Extract the (x, y) coordinate from the center of the cell holding the provided text.  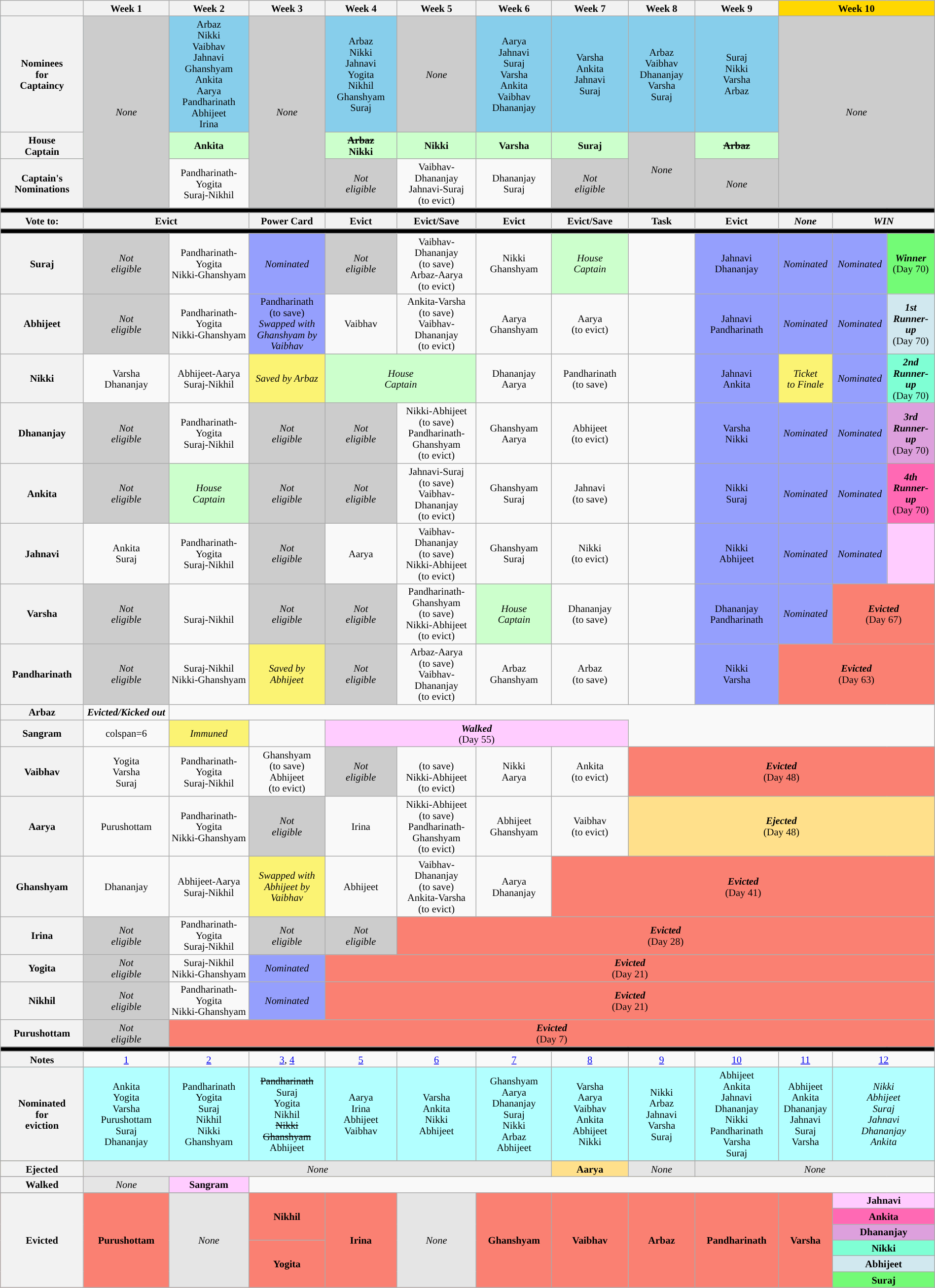
7 (514, 1059)
AnkitaYogitaVarshaPurushottamSurajDhananjay (126, 1114)
Pandharinath(to save) (590, 378)
Ejected (42, 1169)
ArbazVaibhavDhananjayVarshaSuraj (662, 74)
VarshaDhananjay (126, 378)
Ghanshyam(to save)Abhijeet(to evict) (287, 771)
Evicted(Day 28) (666, 935)
Dhananjay(to save) (590, 613)
Week 3 (287, 8)
Walked(Day 55) (476, 734)
VarshaAaryaVaibhavAnkitaAbhijeetNikki (590, 1114)
Saved by Arbaz (287, 378)
2nd Runner-up(Day 70) (910, 378)
GhanshyamAaryaDhananjaySurajNikkiArbazAbhijeet (514, 1114)
AaryaIrinaAbhijeetVaibhav (361, 1114)
DhananjayPandharinath (737, 613)
Vote to: (42, 220)
Ankita(to evict) (590, 771)
SurajNikkiVarshaArbaz (737, 74)
Immuned (209, 734)
ArbazNikkiVaibhavJahnaviGhanshyamAnkitaAaryaPandharinathAbhijeetIrina (209, 74)
Pandharinath-Ghanshyam(to save)Nikki-Abhijeet(to evict) (436, 613)
Week 4 (361, 8)
Arbaz-Aarya(to save)Vaibhav-Dhananjay(to evict) (436, 674)
AnkitaSuraj (126, 553)
Winner(Day 70) (910, 263)
Swapped with Abhijeet by Vaibhav (287, 886)
AbhijeetAnkitaJahnaviDhananjayNikkiPandharinathVarshaSuraj (737, 1114)
VarshaAnkitaJahnaviSuraj (590, 74)
Task (662, 220)
DhananjaySuraj (514, 183)
Jahnavi-Suraj(to save)Vaibhav-Dhananjay(to evict) (436, 493)
NomineesforCaptaincy (42, 74)
Vaibhav-DhananjayJahnavi-Suraj(to evict) (436, 183)
11 (805, 1059)
6 (436, 1059)
NikkiAbhijeetSurajJahnaviDhananjayAnkita (884, 1114)
Arbaz(to save) (590, 674)
AbhijeetGhanshyam (514, 826)
Ankita-Varsha(to save)Vaibhav-Dhananjay(to evict) (436, 323)
Aarya(to evict) (590, 323)
10 (737, 1059)
Abhijeet(to evict) (590, 433)
WIN (884, 220)
Vaibhav-Dhananjay(to save)Nikki-Abhijeet(to evict) (436, 553)
Jahnavi(to save) (590, 493)
Evicted(Day 67) (884, 613)
Week 9 (737, 8)
1 (126, 1059)
AbhijeetAnkitaDhananjayJahnaviSurajVarsha (805, 1114)
ArbazNikkiJahnaviYogitaNikhilGhanshyamSuraj (361, 74)
Walked (42, 1184)
1st Runner-up(Day 70) (910, 323)
NikkiSuraj (737, 493)
PandharinathYogitaSurajNikhilNikkiGhanshyam (209, 1114)
3rd Runner-up(Day 70) (910, 433)
12 (884, 1059)
VarshaNikki (737, 433)
GhanshyamAarya (514, 433)
Week 1 (126, 8)
Power Card (287, 220)
ArbazGhanshyam (514, 674)
NikkiArbazJahnaviVarshaSuraj (662, 1114)
Week 10 (856, 8)
ArbazNikki (361, 145)
Week 8 (662, 8)
colspan=6 (126, 734)
JahnaviAnkita (737, 378)
Evicted(Day 7) (552, 1033)
Evicted (42, 1240)
NikkiAarya (514, 771)
Week 7 (590, 8)
Nikki(to evict) (590, 553)
Evicted(Day 41) (744, 886)
JahnaviPandharinath (737, 323)
3, 4 (287, 1059)
Evicted(Day 48) (782, 771)
2 (209, 1059)
NikkiAbhijeet (737, 553)
Vaibhav-Dhananjay(to save)Ankita-Varsha(to evict) (436, 886)
Week 2 (209, 8)
Ejected(Day 48) (782, 826)
Suraj-Nikhil (209, 613)
Nominatedforeviction (42, 1114)
5 (361, 1059)
Evicted(Day 63) (856, 674)
8 (590, 1059)
Saved by Abhijeet (287, 674)
YogitaVarshaSuraj (126, 771)
9 (662, 1059)
Week 5 (436, 8)
DhananjayAarya (514, 378)
Vaibhav(to evict) (590, 826)
Vaibhav-Dhananjay(to save)Arbaz-Aarya(to evict) (436, 263)
VarshaAnkitaNikkiAbhijeet (436, 1114)
AaryaJahnaviSurajVarshaAnkitaVaibhavDhananjay (514, 74)
(to save)Nikki-Abhijeet(to evict) (436, 771)
Week 6 (514, 8)
AaryaDhananjay (514, 886)
Captain'sNominations (42, 183)
NikkiVarsha (737, 674)
Notes (42, 1059)
Pandharinath(to save)Swapped with Ghanshyam by Vaibhav (287, 323)
Ticketto Finale (805, 378)
NikkiGhanshyam (514, 263)
4th Runner-up(Day 70) (910, 493)
Evicted/Kicked out (126, 712)
AaryaGhanshyam (514, 323)
PandharinathSurajYogitaNikhilNikkiGhanshyamAbhijeet (287, 1114)
JahnaviDhananjay (737, 263)
